Pinpoint the cell where the given text exists, returning its (x, y) midpoint coordinate. 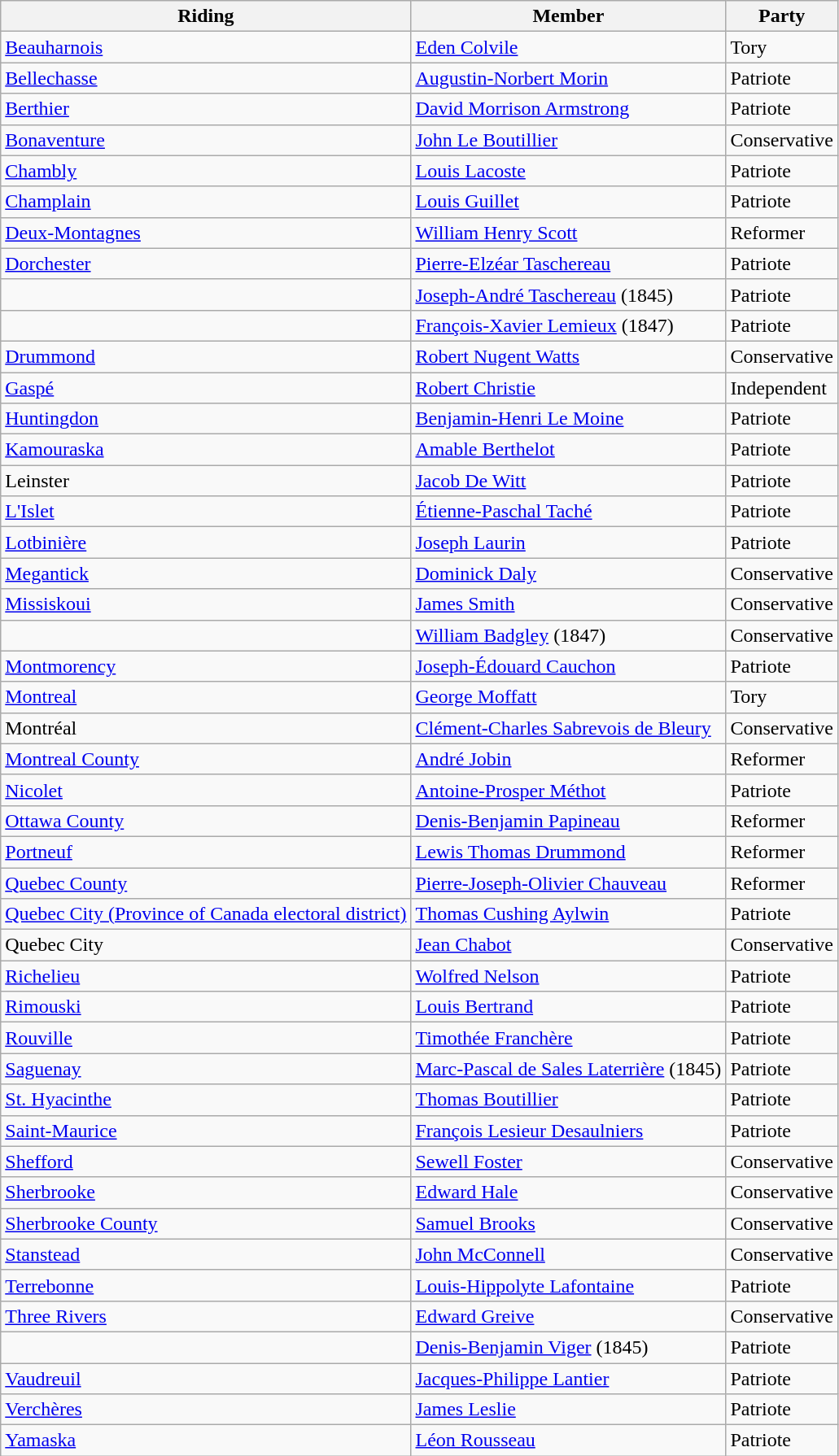
Robert Christie (568, 388)
Samuel Brooks (568, 1223)
Joseph-André Taschereau (1845) (568, 294)
George Moffatt (568, 697)
Kamouraska (206, 450)
Jacob De Witt (568, 481)
François Lesieur Desaulniers (568, 1131)
Jacques-Philippe Lantier (568, 1379)
Montréal (206, 728)
Riding (206, 16)
Jean Chabot (568, 945)
John Le Boutillier (568, 140)
Edward Greive (568, 1316)
Lewis Thomas Drummond (568, 852)
Deux-Montagnes (206, 233)
Shefford (206, 1162)
Chambly (206, 171)
Antoine-Prosper Méthot (568, 790)
James Leslie (568, 1410)
L'Islet (206, 512)
Beauharnois (206, 47)
Pierre-Elzéar Taschereau (568, 264)
Louis Lacoste (568, 171)
Quebec City (Province of Canada electoral district) (206, 914)
John McConnell (568, 1254)
Drummond (206, 356)
Thomas Cushing Aylwin (568, 914)
Quebec County (206, 883)
Lotbinière (206, 543)
Richelieu (206, 976)
Yamaska (206, 1441)
François-Xavier Lemieux (1847) (568, 325)
Clément-Charles Sabrevois de Bleury (568, 728)
Amable Berthelot (568, 450)
Member (568, 16)
David Morrison Armstrong (568, 109)
Bellechasse (206, 78)
Benjamin-Henri Le Moine (568, 419)
Dominick Daly (568, 573)
Berthier (206, 109)
Montreal County (206, 759)
Montreal (206, 697)
Megantick (206, 573)
Eden Colvile (568, 47)
Independent (782, 388)
Pierre-Joseph-Olivier Chauveau (568, 883)
Champlain (206, 202)
Stanstead (206, 1254)
Wolfred Nelson (568, 976)
Timothée Franchère (568, 1038)
Ottawa County (206, 821)
Denis-Benjamin Viger (1845) (568, 1347)
Sewell Foster (568, 1162)
Sherbrooke County (206, 1223)
Bonaventure (206, 140)
Three Rivers (206, 1316)
Thomas Boutillier (568, 1100)
Louis Bertrand (568, 1007)
William Henry Scott (568, 233)
James Smith (568, 604)
Sherbrooke (206, 1192)
Robert Nugent Watts (568, 356)
Rouville (206, 1038)
Verchères (206, 1410)
Saguenay (206, 1069)
Gaspé (206, 388)
Rimouski (206, 1007)
St. Hyacinthe (206, 1100)
Léon Rousseau (568, 1441)
Joseph Laurin (568, 543)
Portneuf (206, 852)
Louis Guillet (568, 202)
Edward Hale (568, 1192)
Augustin-Norbert Morin (568, 78)
Dorchester (206, 264)
Missiskoui (206, 604)
Huntingdon (206, 419)
Étienne-Paschal Taché (568, 512)
André Jobin (568, 759)
William Badgley (1847) (568, 635)
Party (782, 16)
Terrebonne (206, 1285)
Joseph-Édouard Cauchon (568, 666)
Leinster (206, 481)
Quebec City (206, 945)
Saint-Maurice (206, 1131)
Louis-Hippolyte Lafontaine (568, 1285)
Denis-Benjamin Papineau (568, 821)
Nicolet (206, 790)
Vaudreuil (206, 1379)
Marc-Pascal de Sales Laterrière (1845) (568, 1069)
Montmorency (206, 666)
